Pinpoint the cell where the given text exists, returning its [X, Y] midpoint coordinate. 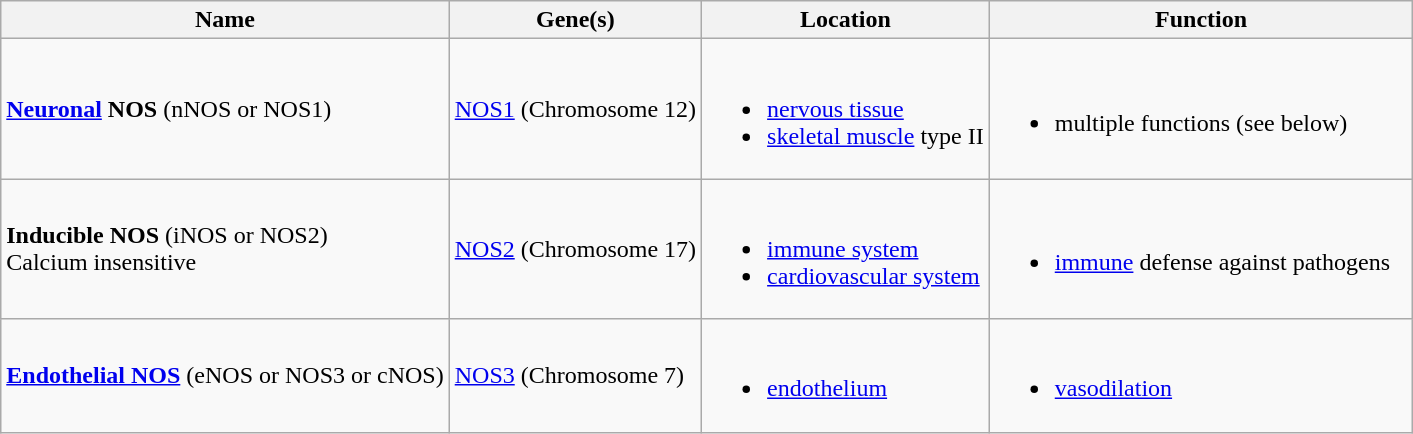
Inducible NOS (iNOS or NOS2)Calcium insensitive [225, 249]
multiple functions (see below) [1201, 109]
immune defense against pathogens [1201, 249]
Gene(s) [575, 20]
NOS1 (Chromosome 12) [575, 109]
Neuronal NOS (nNOS or NOS1) [225, 109]
endothelium [846, 376]
Function [1201, 20]
immune systemcardiovascular system [846, 249]
NOS3 (Chromosome 7) [575, 376]
NOS2 (Chromosome 17) [575, 249]
nervous tissueskeletal muscle type II [846, 109]
Name [225, 20]
Location [846, 20]
Endothelial NOS (eNOS or NOS3 or cNOS) [225, 376]
vasodilation [1201, 376]
